Provide the (X, Y) coordinate of the cell's center where the given text is located.  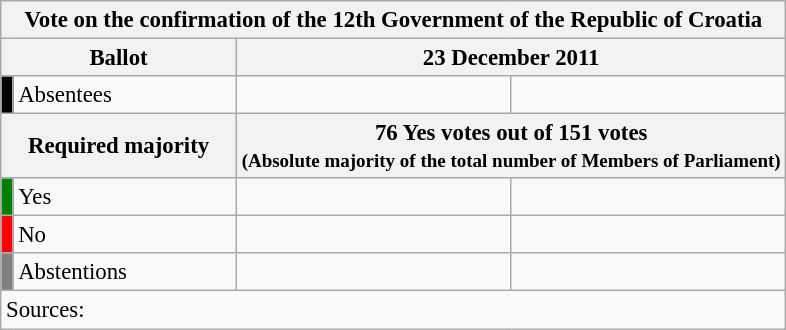
Sources: (394, 310)
No (125, 235)
Ballot (119, 58)
76 Yes votes out of 151 votes(Absolute majority of the total number of Members of Parliament) (511, 146)
Vote on the confirmation of the 12th Government of the Republic of Croatia (394, 20)
Abstentions (125, 273)
Yes (125, 197)
23 December 2011 (511, 58)
Absentees (125, 95)
Required majority (119, 146)
